Scan for the cell matching the given text and deliver its (x, y) coordinate at center. 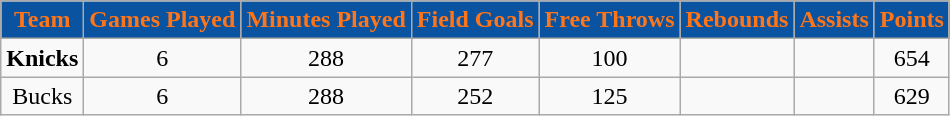
Assists (834, 20)
Free Throws (610, 20)
Team (42, 20)
654 (912, 58)
Points (912, 20)
Games Played (162, 20)
277 (475, 58)
100 (610, 58)
Knicks (42, 58)
Minutes Played (326, 20)
629 (912, 96)
Field Goals (475, 20)
252 (475, 96)
125 (610, 96)
Bucks (42, 96)
Rebounds (737, 20)
